Capture the cell that displays the provided text and extract its (X, Y) central coordinate. 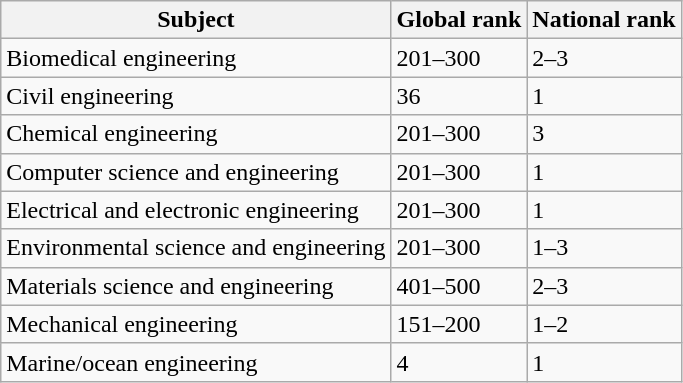
36 (459, 96)
4 (459, 362)
Subject (196, 20)
Global rank (459, 20)
Civil engineering (196, 96)
National rank (604, 20)
Mechanical engineering (196, 324)
Materials science and engineering (196, 286)
Chemical engineering (196, 134)
Biomedical engineering (196, 58)
151–200 (459, 324)
1–3 (604, 248)
Computer science and engineering (196, 172)
1–2 (604, 324)
3 (604, 134)
Marine/ocean engineering (196, 362)
Environmental science and engineering (196, 248)
401–500 (459, 286)
Electrical and electronic engineering (196, 210)
